Return [x, y] of the center of cell containing provided text 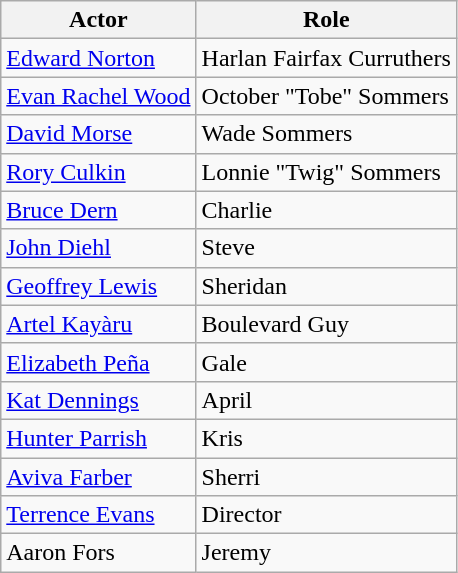
Boulevard Guy [326, 324]
Artel Kayàru [98, 324]
Elizabeth Peña [98, 362]
John Diehl [98, 248]
Kat Dennings [98, 400]
Wade Sommers [326, 134]
Sherri [326, 477]
Actor [98, 20]
Terrence Evans [98, 515]
Hunter Parrish [98, 438]
Gale [326, 362]
David Morse [98, 134]
Jeremy [326, 553]
Role [326, 20]
Bruce Dern [98, 210]
Edward Norton [98, 58]
Rory Culkin [98, 172]
October "Tobe" Sommers [326, 96]
Sheridan [326, 286]
Evan Rachel Wood [98, 96]
April [326, 400]
Lonnie "Twig" Sommers [326, 172]
Director [326, 515]
Aaron Fors [98, 553]
Harlan Fairfax Curruthers [326, 58]
Steve [326, 248]
Geoffrey Lewis [98, 286]
Aviva Farber [98, 477]
Kris [326, 438]
Charlie [326, 210]
